Find where the given text appears and provide that cell's center as (X, Y) coordinate. 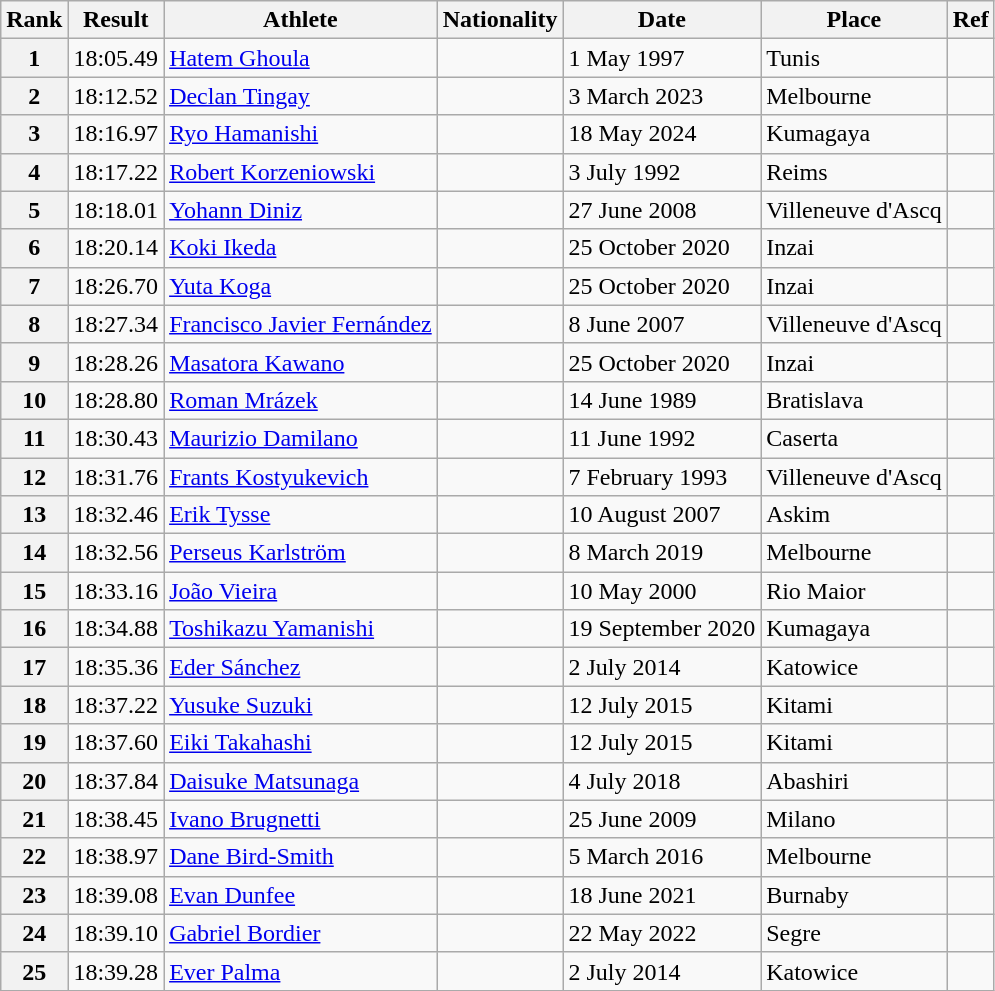
Koki Ikeda (301, 248)
25 (34, 971)
10 (34, 400)
16 (34, 629)
14 June 1989 (662, 400)
11 (34, 438)
Perseus Karlström (301, 553)
Dane Bird-Smith (301, 857)
Abashiri (854, 781)
18:35.36 (116, 667)
Gabriel Bordier (301, 933)
18:20.14 (116, 248)
15 (34, 591)
3 July 1992 (662, 172)
Roman Mrázek (301, 400)
25 June 2009 (662, 819)
Frants Kostyukevich (301, 477)
18:28.26 (116, 362)
18:37.60 (116, 743)
23 (34, 895)
18:26.70 (116, 286)
18:31.76 (116, 477)
18 June 2021 (662, 895)
18:27.34 (116, 324)
Daisuke Matsunaga (301, 781)
17 (34, 667)
22 May 2022 (662, 933)
Tunis (854, 58)
18:37.84 (116, 781)
Bratislava (854, 400)
Ref (970, 20)
Toshikazu Yamanishi (301, 629)
Ryo Hamanishi (301, 134)
Place (854, 20)
18:05.49 (116, 58)
18:16.97 (116, 134)
5 (34, 210)
Nationality (500, 20)
4 July 2018 (662, 781)
24 (34, 933)
18:12.52 (116, 96)
1 (34, 58)
Yusuke Suzuki (301, 705)
Segre (854, 933)
Ever Palma (301, 971)
Yohann Diniz (301, 210)
João Vieira (301, 591)
1 May 1997 (662, 58)
Eiki Takahashi (301, 743)
Francisco Javier Fernández (301, 324)
18:38.45 (116, 819)
Eder Sánchez (301, 667)
10 May 2000 (662, 591)
8 March 2019 (662, 553)
4 (34, 172)
Erik Tysse (301, 515)
5 March 2016 (662, 857)
18:39.08 (116, 895)
19 September 2020 (662, 629)
18:37.22 (116, 705)
7 (34, 286)
22 (34, 857)
3 March 2023 (662, 96)
6 (34, 248)
14 (34, 553)
18 (34, 705)
18:39.28 (116, 971)
18:28.80 (116, 400)
Ivano Brugnetti (301, 819)
19 (34, 743)
Rio Maior (854, 591)
21 (34, 819)
13 (34, 515)
18:32.46 (116, 515)
18:30.43 (116, 438)
Masatora Kawano (301, 362)
12 (34, 477)
9 (34, 362)
Burnaby (854, 895)
Date (662, 20)
18:17.22 (116, 172)
18 May 2024 (662, 134)
Declan Tingay (301, 96)
18:39.10 (116, 933)
Rank (34, 20)
7 February 1993 (662, 477)
8 (34, 324)
Robert Korzeniowski (301, 172)
Reims (854, 172)
27 June 2008 (662, 210)
18:38.97 (116, 857)
Evan Dunfee (301, 895)
Maurizio Damilano (301, 438)
20 (34, 781)
Milano (854, 819)
Hatem Ghoula (301, 58)
Yuta Koga (301, 286)
18:32.56 (116, 553)
Athlete (301, 20)
18:33.16 (116, 591)
Caserta (854, 438)
3 (34, 134)
18:18.01 (116, 210)
18:34.88 (116, 629)
10 August 2007 (662, 515)
8 June 2007 (662, 324)
Askim (854, 515)
2 (34, 96)
11 June 1992 (662, 438)
Result (116, 20)
